Extract the [X, Y] coordinate from the center of the cell holding the provided text.  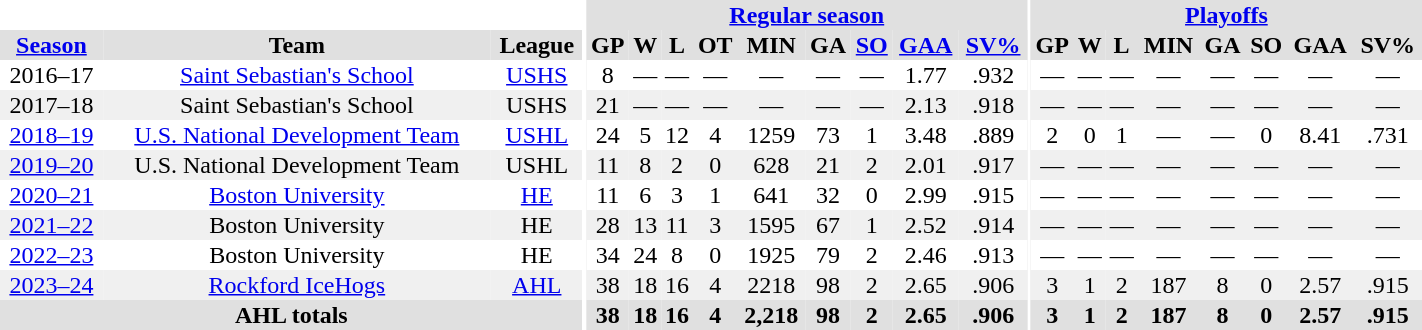
8.41 [1320, 135]
28 [608, 225]
79 [828, 255]
.918 [993, 105]
2.99 [926, 195]
2016–17 [52, 75]
Season [52, 45]
1595 [772, 225]
2021–22 [52, 225]
2018–19 [52, 135]
3.48 [926, 135]
2.52 [926, 225]
2218 [772, 285]
Regular season [806, 15]
2019–20 [52, 165]
5 [645, 135]
.917 [993, 165]
641 [772, 195]
34 [608, 255]
2,218 [772, 315]
2.13 [926, 105]
AHL totals [292, 315]
628 [772, 165]
Playoffs [1226, 15]
Rockford IceHogs [297, 285]
League [537, 45]
.913 [993, 255]
73 [828, 135]
2020–21 [52, 195]
2.01 [926, 165]
6 [645, 195]
1259 [772, 135]
12 [677, 135]
2.46 [926, 255]
13 [645, 225]
2017–18 [52, 105]
1925 [772, 255]
OT [716, 45]
1.77 [926, 75]
2022–23 [52, 255]
32 [828, 195]
67 [828, 225]
.932 [993, 75]
AHL [537, 285]
.731 [1388, 135]
.914 [993, 225]
2023–24 [52, 285]
.889 [993, 135]
Team [297, 45]
